Locate the cell with the specified text and output its [x, y] center coordinate. 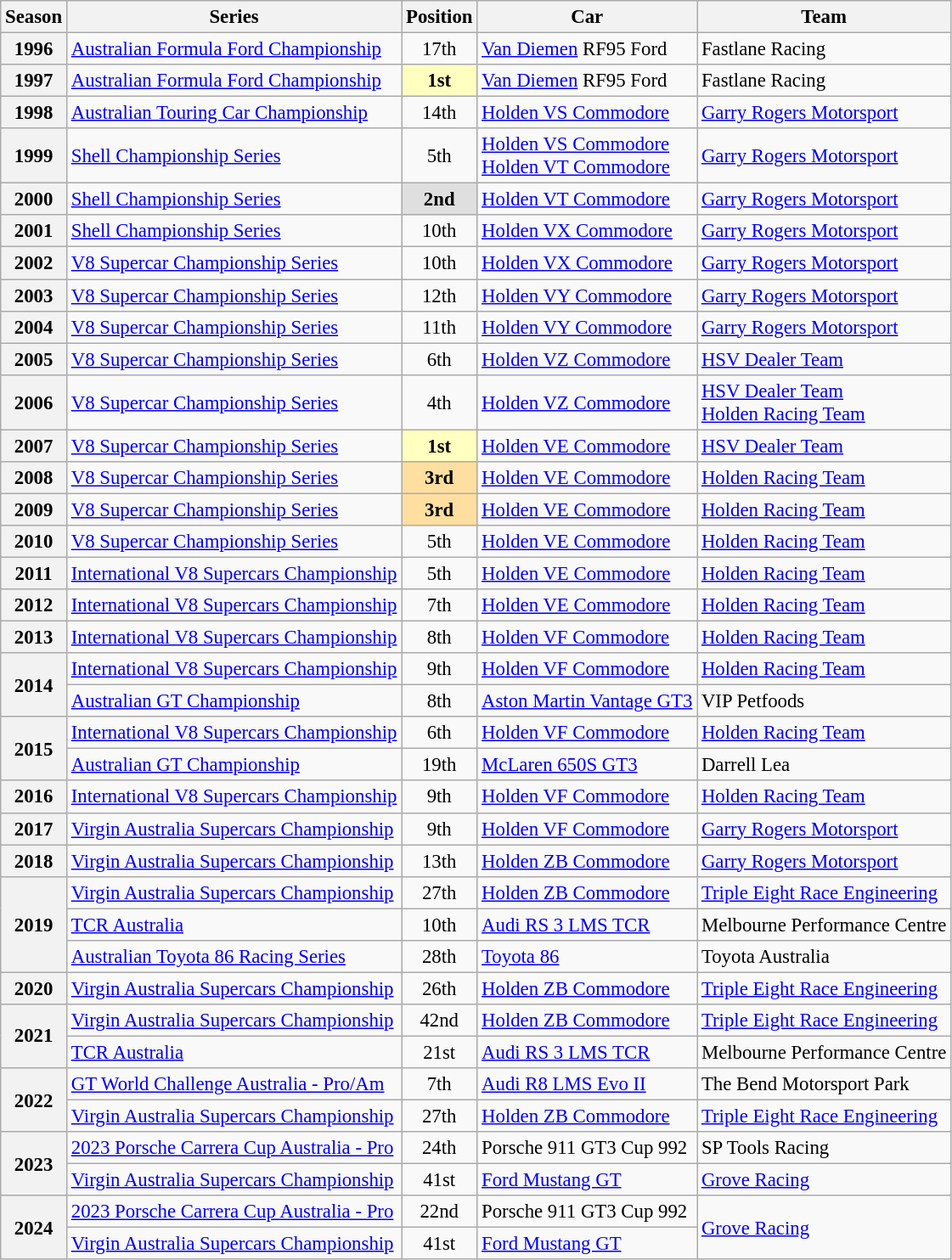
22nd [440, 1212]
2005 [34, 359]
Holden VS Commodore [588, 113]
SP Tools Racing [824, 1148]
2009 [34, 509]
2017 [34, 829]
Aston Martin Vantage GT3 [588, 701]
2002 [34, 263]
2010 [34, 542]
13th [440, 861]
2003 [34, 295]
19th [440, 765]
Toyota 86 [588, 957]
Australian Touring Car Championship [234, 113]
26th [440, 988]
Season [34, 17]
Series [234, 17]
2019 [34, 924]
Australian Toyota 86 Racing Series [234, 957]
14th [440, 113]
2nd [440, 200]
GT World Challenge Australia - Pro/Am [234, 1084]
1996 [34, 49]
Holden VT Commodore [588, 200]
2001 [34, 232]
17th [440, 49]
Team [824, 17]
HSV Dealer Team Holden Racing Team [824, 402]
2023 [34, 1163]
2014 [34, 684]
Audi R8 LMS Evo II [588, 1084]
Car [588, 17]
2012 [34, 605]
11th [440, 327]
Position [440, 17]
2004 [34, 327]
1998 [34, 113]
21st [440, 1052]
2024 [34, 1228]
24th [440, 1148]
12th [440, 295]
VIP Petfoods [824, 701]
2022 [34, 1100]
42nd [440, 1021]
2020 [34, 988]
2016 [34, 797]
Darrell Lea [824, 765]
1997 [34, 81]
2021 [34, 1036]
Holden VS Commodore Holden VT Commodore [588, 156]
2007 [34, 446]
2000 [34, 200]
Toyota Australia [824, 957]
4th [440, 402]
2013 [34, 638]
McLaren 650S GT3 [588, 765]
2011 [34, 573]
1999 [34, 156]
2006 [34, 402]
28th [440, 957]
2018 [34, 861]
2008 [34, 478]
The Bend Motorsport Park [824, 1084]
2015 [34, 749]
